Capture the cell that displays the provided text and extract its (x, y) central coordinate. 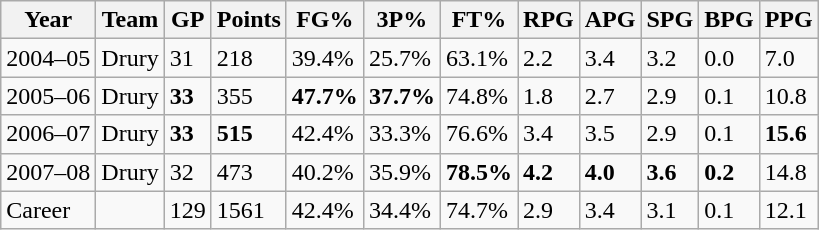
76.6% (478, 134)
3.5 (610, 134)
BPG (729, 20)
14.8 (788, 172)
Career (48, 210)
4.2 (549, 172)
47.7% (324, 96)
12.1 (788, 210)
2007–08 (48, 172)
3P% (402, 20)
2004–05 (48, 58)
25.7% (402, 58)
63.1% (478, 58)
74.8% (478, 96)
FG% (324, 20)
34.4% (402, 210)
40.2% (324, 172)
515 (248, 134)
1.8 (549, 96)
78.5% (478, 172)
37.7% (402, 96)
3.6 (670, 172)
355 (248, 96)
2005–06 (48, 96)
2.7 (610, 96)
GP (188, 20)
15.6 (788, 134)
3.1 (670, 210)
31 (188, 58)
0.0 (729, 58)
7.0 (788, 58)
35.9% (402, 172)
129 (188, 210)
1561 (248, 210)
Team (130, 20)
Year (48, 20)
0.2 (729, 172)
2006–07 (48, 134)
473 (248, 172)
74.7% (478, 210)
SPG (670, 20)
3.2 (670, 58)
10.8 (788, 96)
PPG (788, 20)
32 (188, 172)
RPG (549, 20)
33.3% (402, 134)
APG (610, 20)
Points (248, 20)
FT% (478, 20)
218 (248, 58)
2.2 (549, 58)
39.4% (324, 58)
4.0 (610, 172)
